Provide the [x, y] coordinate of the cell's center where the given text is located.  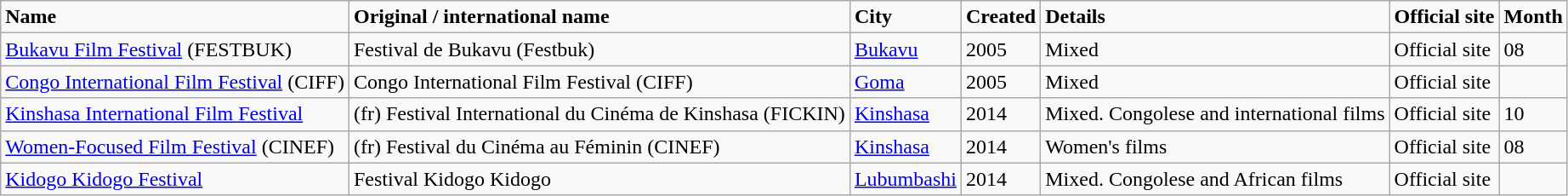
Mixed. Congolese and international films [1215, 114]
Kinshasa International Film Festival [175, 114]
Women-Focused Film Festival (CINEF) [175, 147]
Name [175, 17]
Original / international name [599, 17]
(fr) Festival International du Cinéma de Kinshasa (FICKIN) [599, 114]
Created [1000, 17]
Lubumbashi [905, 179]
Bukavu Film Festival (FESTBUK) [175, 49]
Festival Kidogo Kidogo [599, 179]
10 [1533, 114]
Month [1533, 17]
Kidogo Kidogo Festival [175, 179]
Festival de Bukavu (Festbuk) [599, 49]
Bukavu [905, 49]
Women's films [1215, 147]
(fr) Festival du Cinéma au Féminin (CINEF) [599, 147]
Details [1215, 17]
Mixed. Congolese and African films [1215, 179]
Goma [905, 82]
City [905, 17]
